Identify which cell holds the provided text, then report its [x, y] central coordinate. 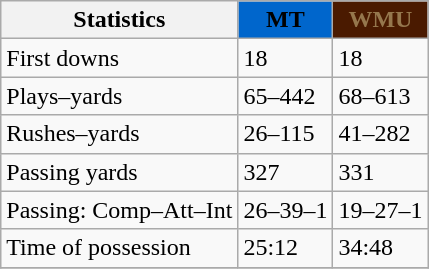
Time of possession [120, 248]
26–115 [286, 134]
26–39–1 [286, 210]
Plays–yards [120, 96]
25:12 [286, 248]
34:48 [380, 248]
Passing: Comp–Att–Int [120, 210]
Rushes–yards [120, 134]
41–282 [380, 134]
WMU [380, 20]
331 [380, 172]
First downs [120, 58]
327 [286, 172]
19–27–1 [380, 210]
68–613 [380, 96]
Statistics [120, 20]
Passing yards [120, 172]
MT [286, 20]
65–442 [286, 96]
